Capture the cell that displays the provided text and extract its [x, y] central coordinate. 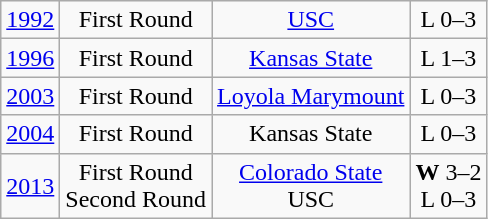
2013 [30, 186]
Loyola Marymount [311, 96]
2004 [30, 134]
Colorado StateUSC [311, 186]
W 3–2L 0–3 [448, 186]
USC [311, 20]
1992 [30, 20]
2003 [30, 96]
L 1–3 [448, 58]
1996 [30, 58]
First RoundSecond Round [136, 186]
